Identify which cell holds the provided text, then report its (x, y) central coordinate. 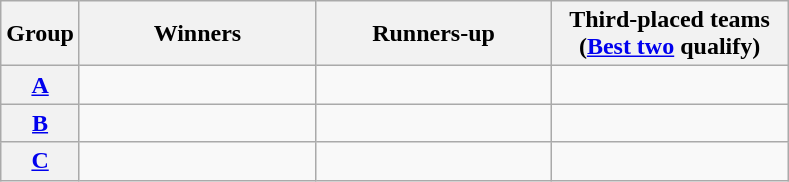
B (40, 123)
Runners-up (433, 34)
C (40, 161)
Group (40, 34)
A (40, 85)
Winners (197, 34)
Third-placed teams(Best two qualify) (670, 34)
